Output the [x, y] coordinate of the center of the cell containing the given text.  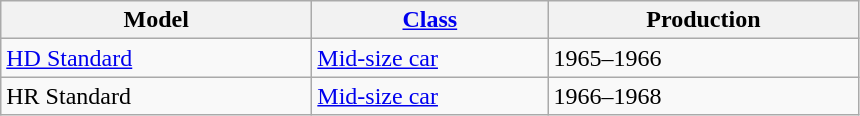
1965–1966 [704, 58]
Production [704, 20]
Class [430, 20]
Model [156, 20]
HR Standard [156, 96]
1966–1968 [704, 96]
HD Standard [156, 58]
